Return the (x, y) coordinate for the center point of the cell that contains the specified text.  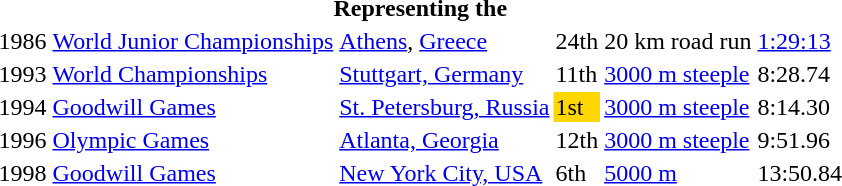
1st (577, 107)
24th (577, 41)
World Championships (193, 74)
20 km road run (678, 41)
Stuttgart, Germany (444, 74)
12th (577, 140)
St. Petersburg, Russia (444, 107)
Goodwill Games (193, 107)
Atlanta, Georgia (444, 140)
Olympic Games (193, 140)
Athens, Greece (444, 41)
World Junior Championships (193, 41)
11th (577, 74)
